Identify which cell holds the provided text, then report its [x, y] central coordinate. 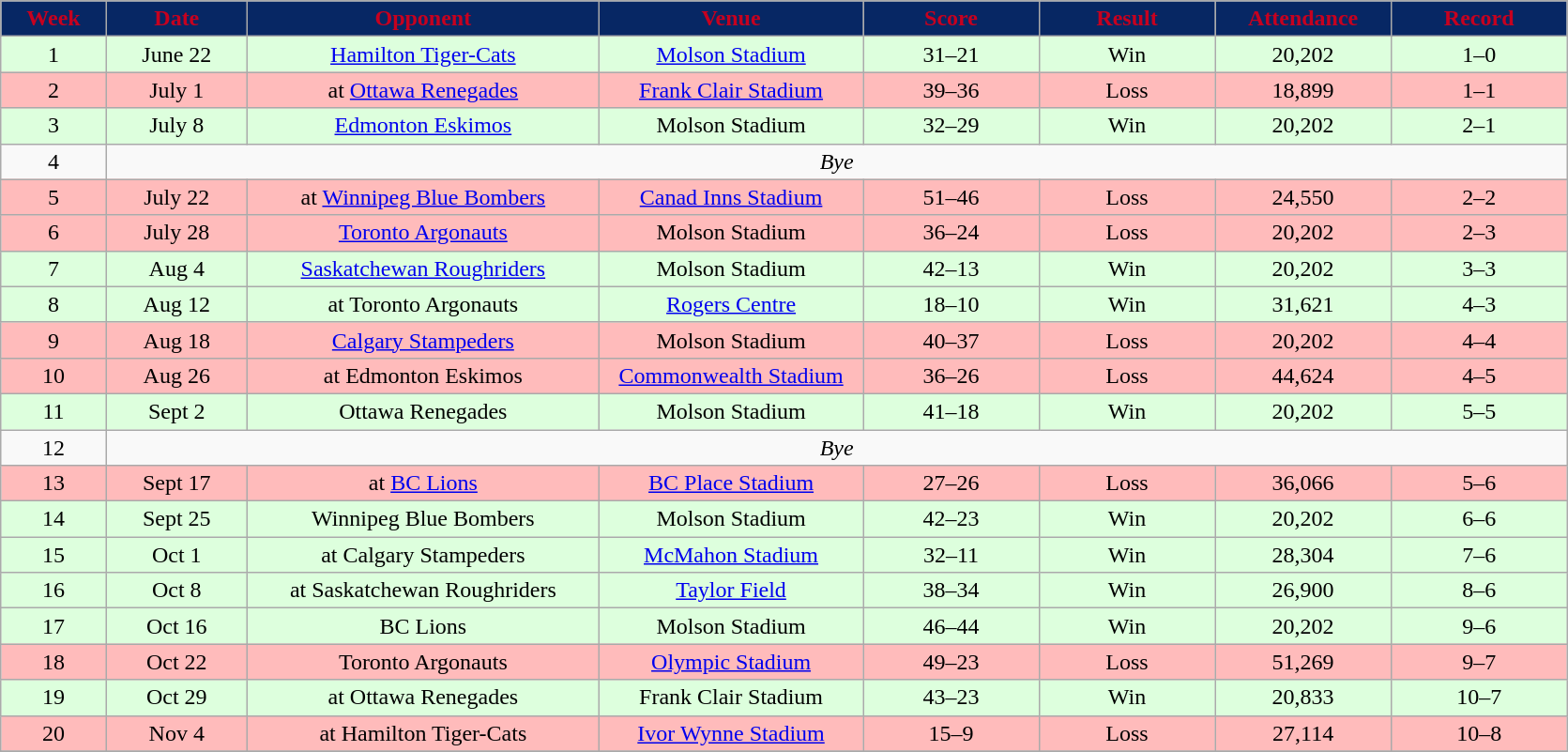
Sept 17 [176, 483]
4–3 [1479, 304]
Oct 22 [176, 662]
Score [951, 19]
9–7 [1479, 662]
1–1 [1479, 90]
Oct 29 [176, 698]
at Winnipeg Blue Bombers [422, 197]
42–13 [951, 269]
Calgary Stampeders [422, 340]
July 8 [176, 126]
BC Place Stadium [730, 483]
10 [54, 376]
44,624 [1303, 376]
4 [54, 161]
Ottawa Renegades [422, 411]
Canad Inns Stadium [730, 197]
Rogers Centre [730, 304]
Nov 4 [176, 733]
Result [1127, 19]
at BC Lions [422, 483]
1 [54, 54]
18 [54, 662]
at Toronto Argonauts [422, 304]
July 1 [176, 90]
17 [54, 626]
27–26 [951, 483]
26,900 [1303, 591]
June 22 [176, 54]
16 [54, 591]
Sept 2 [176, 411]
41–18 [951, 411]
2–3 [1479, 233]
3–3 [1479, 269]
20,833 [1303, 698]
Ivor Wynne Stadium [730, 733]
24,550 [1303, 197]
36–24 [951, 233]
18–10 [951, 304]
39–36 [951, 90]
36,066 [1303, 483]
2–1 [1479, 126]
at Saskatchewan Roughriders [422, 591]
Taylor Field [730, 591]
8–6 [1479, 591]
42–23 [951, 519]
Opponent [422, 19]
Aug 26 [176, 376]
9–6 [1479, 626]
51,269 [1303, 662]
5–5 [1479, 411]
11 [54, 411]
7–6 [1479, 555]
Oct 8 [176, 591]
July 28 [176, 233]
Hamilton Tiger-Cats [422, 54]
10–7 [1479, 698]
32–11 [951, 555]
at Hamilton Tiger-Cats [422, 733]
7 [54, 269]
2 [54, 90]
4–4 [1479, 340]
McMahon Stadium [730, 555]
Week [54, 19]
Winnipeg Blue Bombers [422, 519]
31,621 [1303, 304]
49–23 [951, 662]
Oct 16 [176, 626]
6 [54, 233]
Venue [730, 19]
Sept 25 [176, 519]
36–26 [951, 376]
BC Lions [422, 626]
Date [176, 19]
40–37 [951, 340]
14 [54, 519]
15 [54, 555]
at Calgary Stampeders [422, 555]
at Edmonton Eskimos [422, 376]
31–21 [951, 54]
10–8 [1479, 733]
43–23 [951, 698]
20 [54, 733]
Edmonton Eskimos [422, 126]
3 [54, 126]
Saskatchewan Roughriders [422, 269]
5–6 [1479, 483]
18,899 [1303, 90]
4–5 [1479, 376]
8 [54, 304]
1–0 [1479, 54]
Aug 18 [176, 340]
Record [1479, 19]
13 [54, 483]
Oct 1 [176, 555]
Aug 12 [176, 304]
2–2 [1479, 197]
46–44 [951, 626]
9 [54, 340]
15–9 [951, 733]
Commonwealth Stadium [730, 376]
51–46 [951, 197]
July 22 [176, 197]
27,114 [1303, 733]
6–6 [1479, 519]
Olympic Stadium [730, 662]
28,304 [1303, 555]
Attendance [1303, 19]
32–29 [951, 126]
38–34 [951, 591]
Aug 4 [176, 269]
5 [54, 197]
12 [54, 448]
19 [54, 698]
